Search for the cell housing the specified text and yield its [x, y] center coordinate. 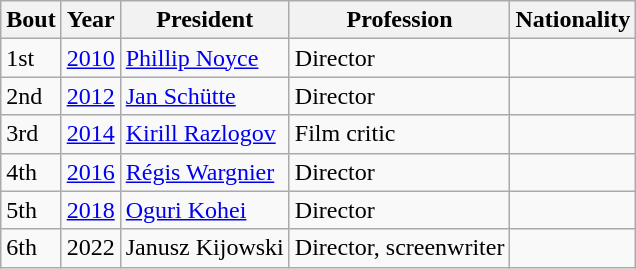
Profession [400, 20]
4th [31, 172]
1st [31, 58]
Year [90, 20]
Phillip Noyce [204, 58]
5th [31, 210]
2022 [90, 248]
President [204, 20]
Director, screenwriter [400, 248]
Oguri Kohei [204, 210]
2012 [90, 96]
2016 [90, 172]
Film critic [400, 134]
Jan Schütte [204, 96]
6th [31, 248]
2014 [90, 134]
Nationality [573, 20]
2010 [90, 58]
2018 [90, 210]
Régis Wargnier [204, 172]
Janusz Kijowski [204, 248]
Bout [31, 20]
3rd [31, 134]
2nd [31, 96]
Kirill Razlogov [204, 134]
